Capture the cell that displays the provided text and extract its (X, Y) central coordinate. 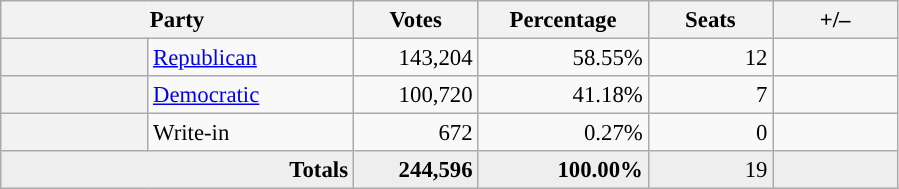
Party (178, 20)
Seats (710, 20)
7 (710, 95)
+/– (836, 20)
244,596 (416, 170)
12 (710, 58)
41.18% (563, 95)
Democratic (251, 95)
672 (416, 133)
0.27% (563, 133)
100,720 (416, 95)
0 (710, 133)
143,204 (416, 58)
Votes (416, 20)
Write-in (251, 133)
100.00% (563, 170)
58.55% (563, 58)
Republican (251, 58)
Totals (178, 170)
Percentage (563, 20)
19 (710, 170)
